Provide the (X, Y) coordinate of the cell's center where the given text is located.  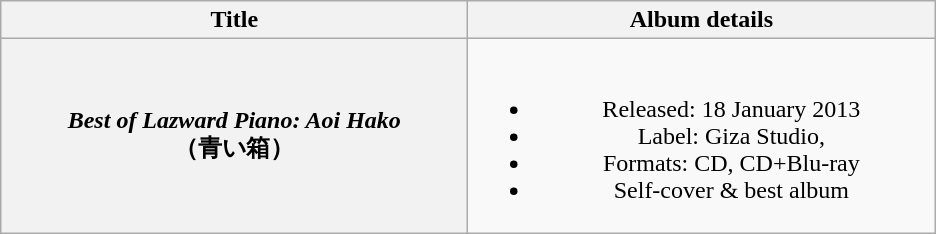
Title (234, 20)
Released: 18 January 2013Label: Giza Studio,Formats: CD, CD+Blu-raySelf-cover & best album (702, 136)
Album details (702, 20)
Best of Lazward Piano: Aoi Hako（青い箱） (234, 136)
